Provide the [x, y] coordinate of the cell's center where the given text is located.  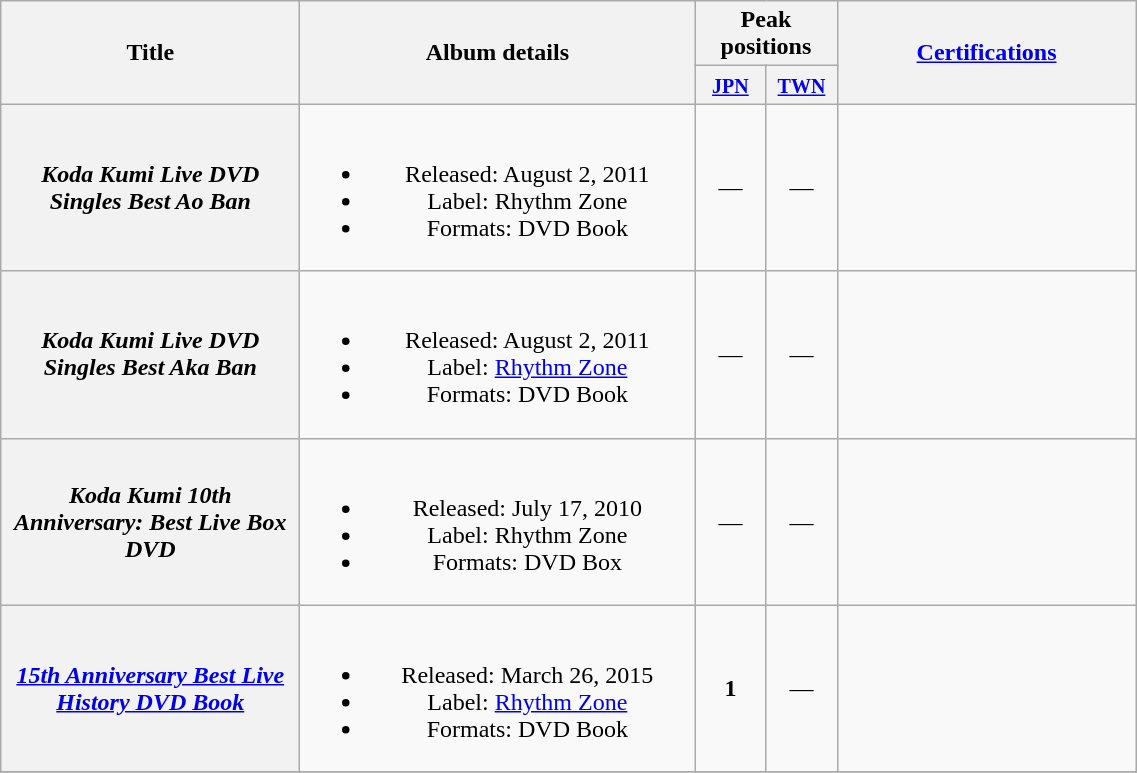
1 [730, 688]
15th Anniversary Best Live History DVD Book [150, 688]
Released: July 17, 2010Label: Rhythm ZoneFormats: DVD Box [498, 522]
Koda Kumi Live DVD Singles Best Ao Ban [150, 188]
Certifications [986, 52]
Peak positions [766, 34]
Koda Kumi Live DVD Singles Best Aka Ban [150, 354]
Title [150, 52]
JPN [730, 85]
Koda Kumi 10th Anniversary: Best Live Box DVD [150, 522]
Released: March 26, 2015Label: Rhythm ZoneFormats: DVD Book [498, 688]
Album details [498, 52]
TWN [802, 85]
